Determine the [x, y] coordinate at the center of the cell enclosing the given text.  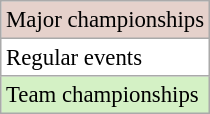
Team championships [106, 95]
Regular events [106, 58]
Major championships [106, 20]
